From the cell containing the given text, extract its center point as (x, y) coordinate. 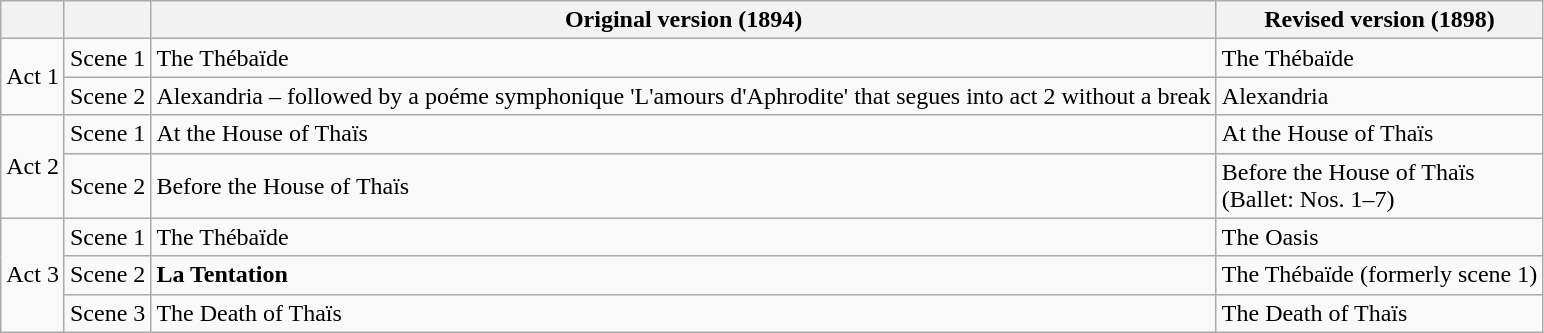
Act 3 (33, 275)
Alexandria – followed by a poéme symphonique 'L'amours d'Aphrodite' that segues into act 2 without a break (684, 96)
The Oasis (1379, 237)
Act 2 (33, 166)
Original version (1894) (684, 20)
Act 1 (33, 77)
Revised version (1898) (1379, 20)
Scene 3 (107, 313)
The Thébaïde (formerly scene 1) (1379, 275)
Before the House of Thaïs (684, 186)
Alexandria (1379, 96)
Before the House of Thaïs(Ballet: Nos. 1–7) (1379, 186)
La Tentation (684, 275)
